Scan for the cell matching the given text and deliver its (x, y) coordinate at center. 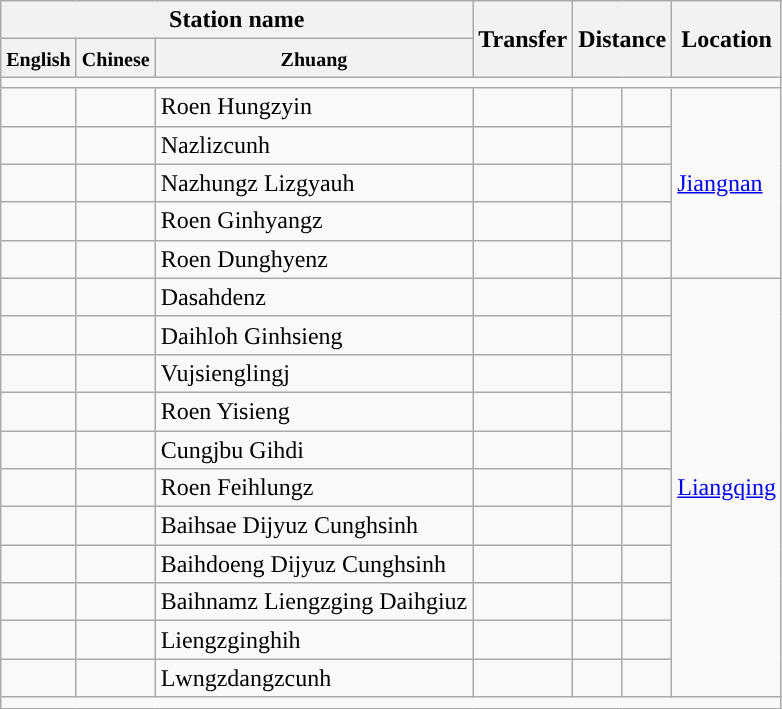
Cungjbu Gihdi (314, 449)
Lwngzdangzcunh (314, 678)
Liangqing (727, 488)
Vujsienglingj (314, 373)
Roen Dunghyenz (314, 259)
English (39, 58)
Roen Ginhyangz (314, 221)
Nazhungz Lizgyauh (314, 183)
Baihdoeng Dijyuz Cunghsinh (314, 564)
Baihnamz Liengzging Daihgiuz (314, 602)
Location (727, 39)
Daihloh Ginhsieng (314, 335)
Roen Yisieng (314, 411)
Roen Hungzyin (314, 107)
Distance (622, 39)
Transfer (523, 39)
Chinese (116, 58)
Roen Feihlungz (314, 488)
Jiangnan (727, 183)
Station name (237, 20)
Dasahdenz (314, 297)
Zhuang (314, 58)
Liengzginghih (314, 640)
Nazlizcunh (314, 145)
Baihsae Dijyuz Cunghsinh (314, 526)
